From the cell containing the given text, extract its center point as (X, Y) coordinate. 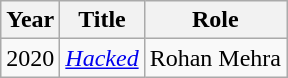
Year (30, 20)
Role (215, 20)
2020 (30, 58)
Title (102, 20)
Rohan Mehra (215, 58)
Hacked (102, 58)
